Search for the cell housing the specified text and yield its [x, y] center coordinate. 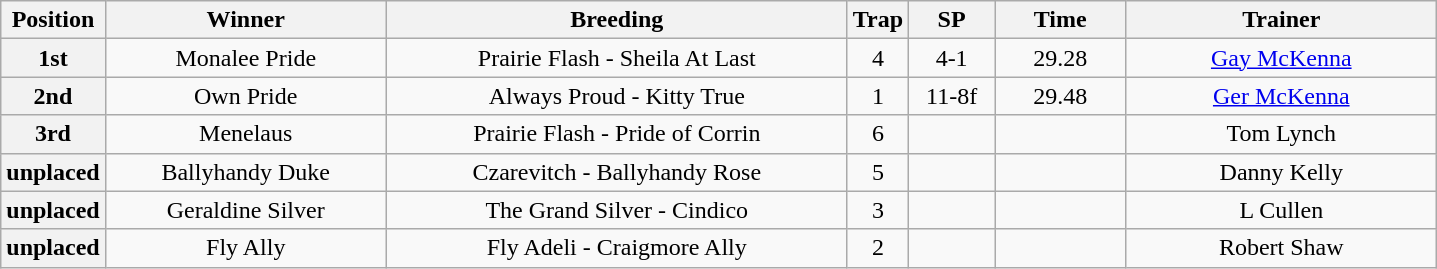
11-8f [952, 96]
Prairie Flash - Pride of Corrin [616, 134]
4 [878, 58]
Ger McKenna [1282, 96]
Fly Ally [246, 248]
6 [878, 134]
Winner [246, 20]
4-1 [952, 58]
Time [1060, 20]
Geraldine Silver [246, 210]
Monalee Pride [246, 58]
2 [878, 248]
Position [53, 20]
1st [53, 58]
Own Pride [246, 96]
Trainer [1282, 20]
Fly Adeli - Craigmore Ally [616, 248]
Tom Lynch [1282, 134]
3 [878, 210]
SP [952, 20]
Ballyhandy Duke [246, 172]
Menelaus [246, 134]
3rd [53, 134]
Prairie Flash - Sheila At Last [616, 58]
1 [878, 96]
Trap [878, 20]
Breeding [616, 20]
L Cullen [1282, 210]
29.28 [1060, 58]
Always Proud - Kitty True [616, 96]
Gay McKenna [1282, 58]
2nd [53, 96]
The Grand Silver - Cindico [616, 210]
29.48 [1060, 96]
Danny Kelly [1282, 172]
Czarevitch - Ballyhandy Rose [616, 172]
5 [878, 172]
Robert Shaw [1282, 248]
